Detect which cell encompasses the target text, then output its (x, y) center coordinate. 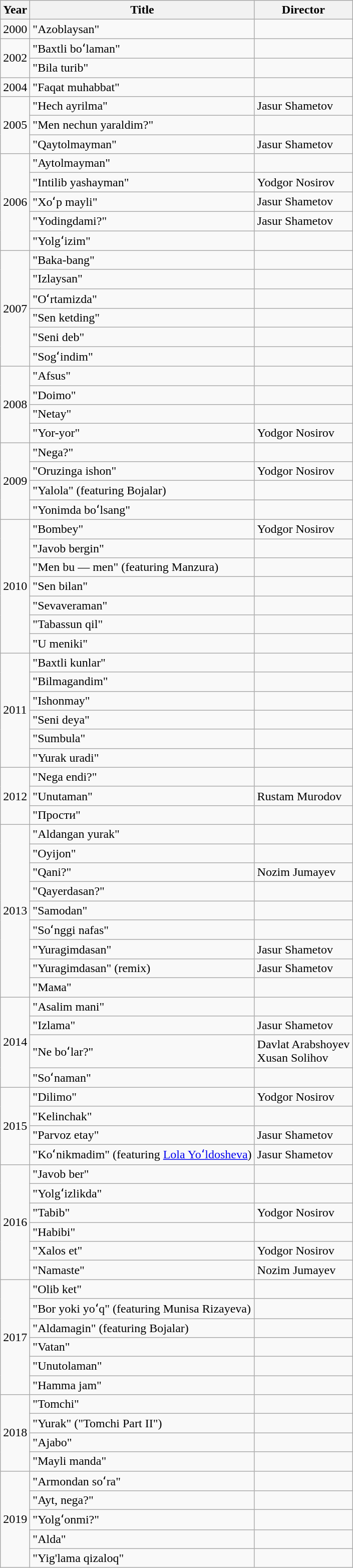
"Прости" (142, 815)
2004 (15, 87)
"Ishonmay" (142, 701)
"Nega?" (142, 452)
2008 (15, 404)
"Sumbula" (142, 739)
"Sen ketding" (142, 318)
"Yurak uradi" (142, 758)
"Ayt, nega?" (142, 1500)
"Kelinchak" (142, 1116)
"Nega endi?" (142, 777)
"Soʻnggi nafas" (142, 930)
"Baka-bang" (142, 260)
"Baxtli boʻlaman" (142, 49)
2005 (15, 125)
"Samodan" (142, 910)
"Qaytolmayman" (142, 144)
"Yolgʻizim" (142, 240)
"Hech ayrilma" (142, 106)
"Dilimo" (142, 1097)
"Hamma jam" (142, 1385)
"Yig'lama qizaloq" (142, 1558)
"Oʻrtamizda" (142, 298)
"Aldamagin" (featuring Bojalar) (142, 1328)
"U meniki" (142, 644)
Year (15, 10)
"Habibi" (142, 1232)
2007 (15, 308)
"Aytolmayman" (142, 163)
"Tabassun qil" (142, 624)
"Sogʻindim" (142, 357)
"Yalola" (featuring Bojalar) (142, 490)
"Xalos et" (142, 1251)
2013 (15, 910)
"Мама" (142, 987)
"Yor-yor" (142, 433)
"Izlaysan" (142, 279)
"Mayli manda" (142, 1461)
"Faqat muhabbat" (142, 87)
"Men nechun yaraldim?" (142, 125)
"Javob bergin" (142, 548)
"Intilib yashayman" (142, 182)
"Tomchi" (142, 1404)
"Ajabo" (142, 1442)
"Azoblaysan" (142, 29)
"Oyijon" (142, 853)
"Yonimda boʻlsang" (142, 510)
"Yuragimdasan" (remix) (142, 968)
Davlat Arabshoyev Xusan Solihov (303, 1052)
"Seni deb" (142, 337)
"Doimo" (142, 395)
2019 (15, 1519)
"Aldangan yurak" (142, 834)
2002 (15, 58)
2010 (15, 586)
"Men bu — men" (featuring Manzura) (142, 567)
2000 (15, 29)
"Tabib" (142, 1213)
"Unutaman" (142, 796)
"Sen bilan" (142, 586)
2015 (15, 1126)
"Bombey" (142, 529)
2012 (15, 796)
"Javob ber" (142, 1174)
"Qani?" (142, 872)
"Qayerdasan?" (142, 891)
"Soʻnaman" (142, 1078)
"Unutolaman" (142, 1366)
Rustam Murodov (303, 796)
"Izlama" (142, 1026)
2009 (15, 481)
"Yolgʻizlikda" (142, 1193)
"Sevaveraman" (142, 605)
Director (303, 10)
"Seni deya" (142, 720)
2011 (15, 710)
2016 (15, 1222)
"Yurak" ("Tomchi Part II") (142, 1423)
2006 (15, 202)
"Yuragimdasan" (142, 949)
"Armondan soʻra" (142, 1481)
"Yodingdami?" (142, 221)
"Namaste" (142, 1270)
"Olib ket" (142, 1289)
"Netay" (142, 414)
"Oruzinga ishon" (142, 471)
"Bor yoki yoʻq" (featuring Munisa Rizayeva) (142, 1309)
2014 (15, 1042)
"Asalim mani" (142, 1006)
"Alda" (142, 1539)
"Koʻnikmadim" (featuring Lola Yoʻldosheva) (142, 1154)
2017 (15, 1337)
"Vatan" (142, 1347)
"Yolgʻonmi?" (142, 1520)
"Afsus" (142, 376)
"Xoʻp mayli" (142, 202)
"Bilmagandim" (142, 682)
"Parvoz etay" (142, 1135)
"Bila turib" (142, 68)
"Baxtli kunlar" (142, 663)
"Ne boʻlar?" (142, 1052)
Title (142, 10)
2018 (15, 1433)
